Search for the cell housing the specified text and yield its (X, Y) center coordinate. 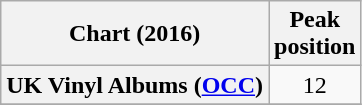
Peak position (315, 34)
12 (315, 85)
UK Vinyl Albums (OCC) (135, 85)
Chart (2016) (135, 34)
